Provide the (x, y) coordinate of the cell's center where the given text is located.  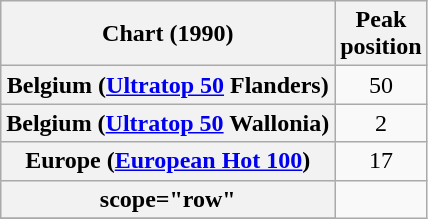
scope="row" (168, 199)
Peakposition (381, 34)
50 (381, 85)
Belgium (Ultratop 50 Wallonia) (168, 123)
2 (381, 123)
Belgium (Ultratop 50 Flanders) (168, 85)
Europe (European Hot 100) (168, 161)
17 (381, 161)
Chart (1990) (168, 34)
